Pinpoint the cell where the given text exists, returning its [x, y] midpoint coordinate. 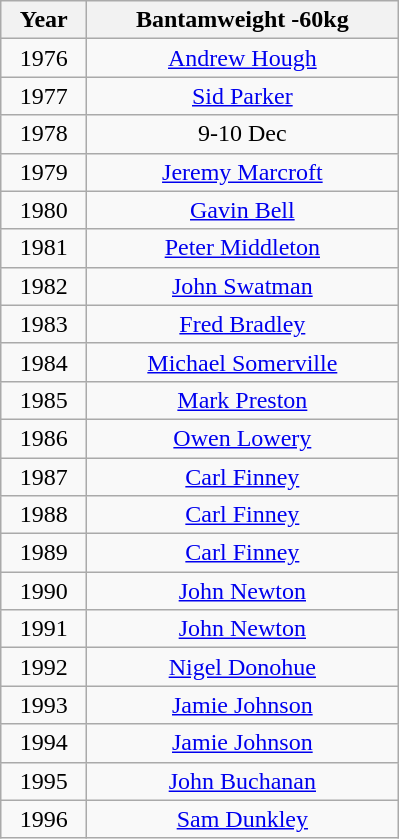
1991 [44, 629]
1981 [44, 248]
Owen Lowery [242, 438]
Fred Bradley [242, 324]
1984 [44, 362]
Andrew Hough [242, 58]
Peter Middleton [242, 248]
Michael Somerville [242, 362]
1992 [44, 667]
1987 [44, 477]
Year [44, 20]
Sam Dunkley [242, 819]
1993 [44, 705]
9-10 Dec [242, 134]
1976 [44, 58]
1983 [44, 324]
1979 [44, 172]
Gavin Bell [242, 210]
Mark Preston [242, 400]
1985 [44, 400]
1990 [44, 591]
1988 [44, 515]
1989 [44, 553]
1977 [44, 96]
John Buchanan [242, 781]
1982 [44, 286]
Bantamweight -60kg [242, 20]
1978 [44, 134]
1995 [44, 781]
1996 [44, 819]
1980 [44, 210]
1994 [44, 743]
Jeremy Marcroft [242, 172]
1986 [44, 438]
Nigel Donohue [242, 667]
Sid Parker [242, 96]
John Swatman [242, 286]
